Scan for the cell matching the given text and deliver its [X, Y] coordinate at center. 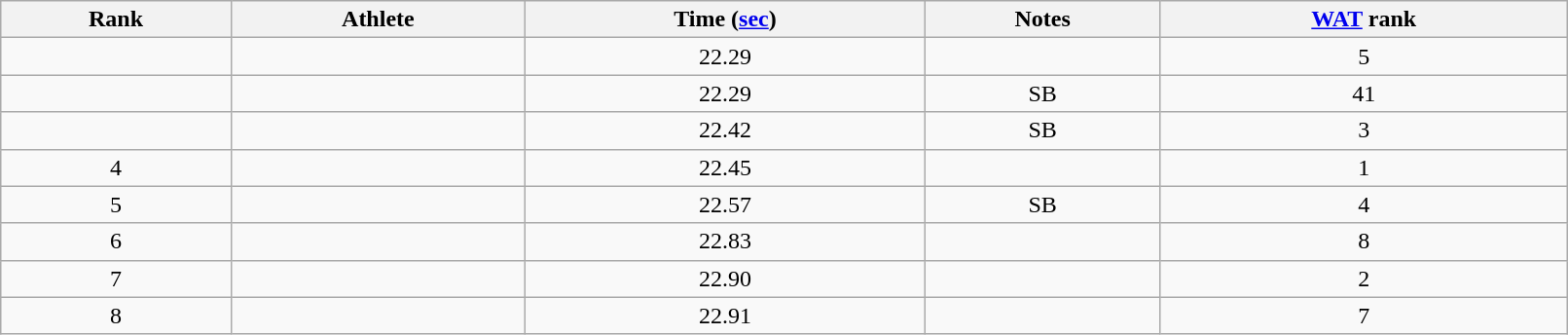
2 [1365, 279]
Time (sec) [724, 19]
Athlete [378, 19]
WAT rank [1365, 19]
Rank [117, 19]
22.45 [724, 167]
3 [1365, 130]
Notes [1043, 19]
22.57 [724, 205]
22.90 [724, 279]
22.91 [724, 316]
22.42 [724, 130]
6 [117, 242]
41 [1365, 93]
22.83 [724, 242]
1 [1365, 167]
